Determine the (x, y) coordinate at the center of the cell enclosing the given text.  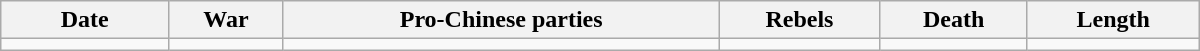
Date (85, 20)
Pro-Chinese parties (501, 20)
Length (1113, 20)
Death (954, 20)
Rebels (800, 20)
War (226, 20)
